From the cell containing the given text, extract its center point as (x, y) coordinate. 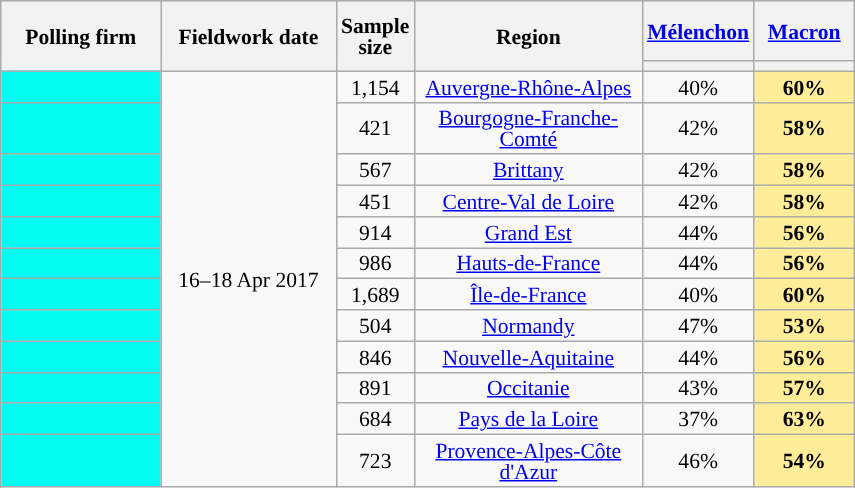
Grand Est (528, 232)
684 (375, 420)
37% (698, 420)
891 (375, 388)
723 (375, 461)
63% (804, 420)
1,689 (375, 294)
846 (375, 356)
Nouvelle-Aquitaine (528, 356)
16–18 Apr 2017 (248, 279)
54% (804, 461)
53% (804, 326)
47% (698, 326)
504 (375, 326)
567 (375, 170)
Samplesize (375, 36)
1,154 (375, 86)
Macron (804, 31)
Bourgogne-Franche-Comté (528, 128)
Auvergne-Rhône-Alpes (528, 86)
Brittany (528, 170)
Hauts-de-France (528, 264)
Normandy (528, 326)
986 (375, 264)
Mélenchon (698, 31)
Fieldwork date (248, 36)
46% (698, 461)
Occitanie (528, 388)
451 (375, 202)
Region (528, 36)
914 (375, 232)
Centre-Val de Loire (528, 202)
Île-de-France (528, 294)
57% (804, 388)
421 (375, 128)
Polling firm (81, 36)
Provence-Alpes-Côte d'Azur (528, 461)
Pays de la Loire (528, 420)
43% (698, 388)
